Identify which cell holds the provided text, then report its [X, Y] central coordinate. 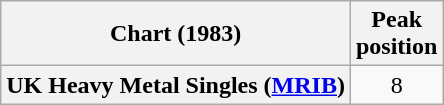
8 [396, 85]
Peakposition [396, 34]
Chart (1983) [176, 34]
UK Heavy Metal Singles (MRIB) [176, 85]
